Detect which cell encompasses the target text, then output its (X, Y) center coordinate. 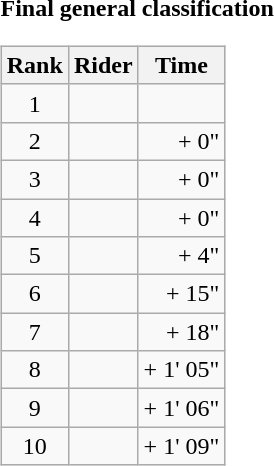
+ 1' 06" (182, 408)
6 (34, 294)
+ 18" (182, 332)
Rider (103, 65)
10 (34, 446)
3 (34, 179)
8 (34, 370)
7 (34, 332)
1 (34, 103)
+ 15" (182, 294)
Time (182, 65)
Rank (34, 65)
+ 1' 09" (182, 446)
2 (34, 141)
+ 4" (182, 256)
5 (34, 256)
9 (34, 408)
+ 1' 05" (182, 370)
4 (34, 217)
